From the cell containing the given text, extract its center point as (x, y) coordinate. 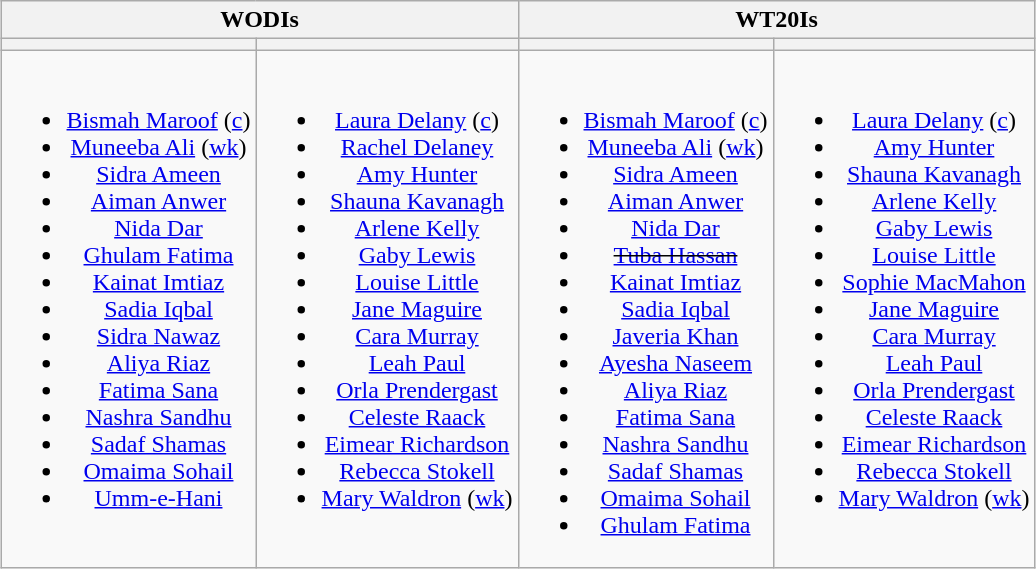
WODIs (260, 20)
WT20Is (776, 20)
